Pinpoint the cell where the given text exists, returning its (x, y) midpoint coordinate. 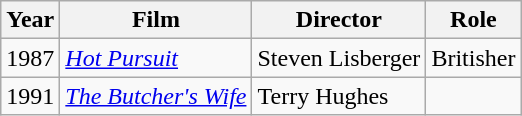
Steven Lisberger (339, 58)
Terry Hughes (339, 96)
Director (339, 20)
Role (474, 20)
1987 (30, 58)
Hot Pursuit (156, 58)
1991 (30, 96)
Year (30, 20)
Film (156, 20)
The Butcher's Wife (156, 96)
Britisher (474, 58)
